Output the (X, Y) coordinate of the center of the cell containing the given text.  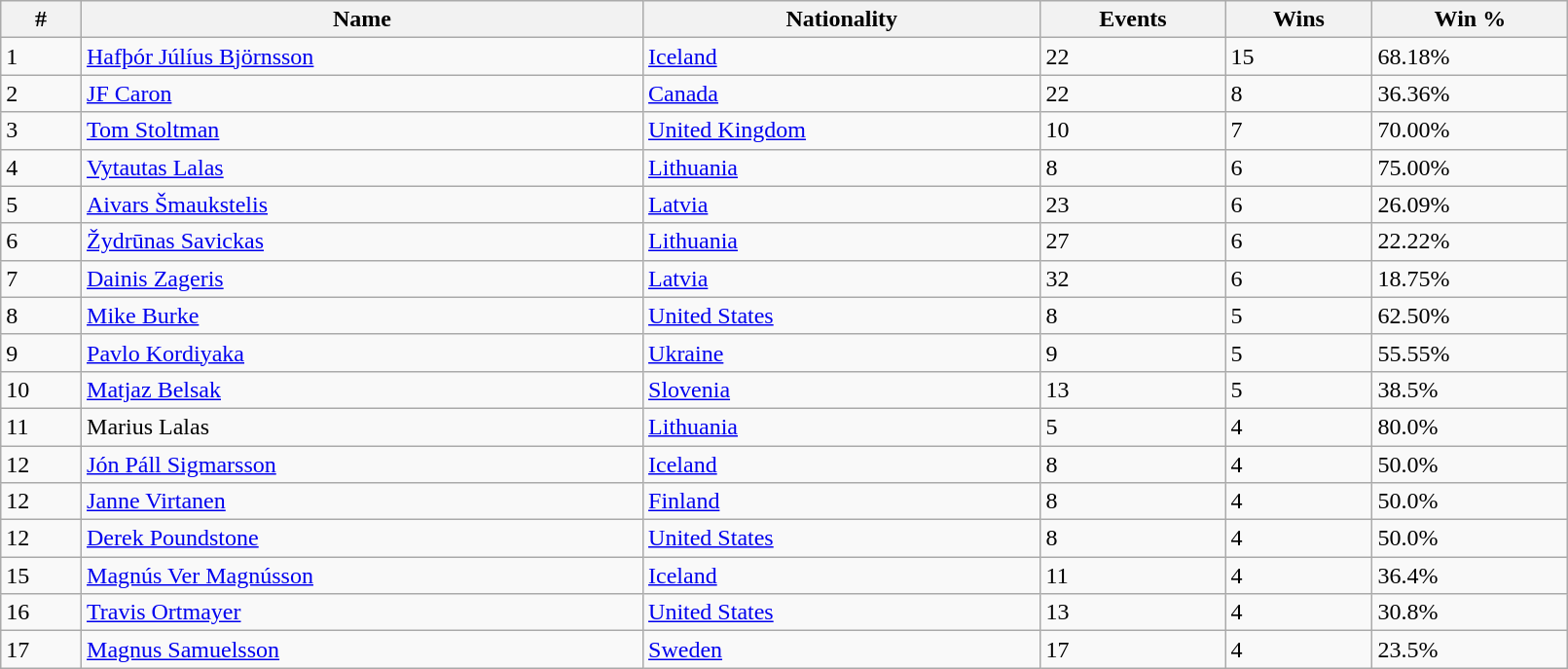
27 (1133, 242)
18.75% (1470, 279)
Canada (843, 93)
Derek Poundstone (362, 539)
36.4% (1470, 576)
Wins (1298, 19)
Sweden (843, 650)
36.36% (1470, 93)
23.5% (1470, 650)
32 (1133, 279)
Matjaz Belsak (362, 390)
Janne Virtanen (362, 502)
26.09% (1470, 204)
Finland (843, 502)
Travis Ortmayer (362, 613)
23 (1133, 204)
Marius Lalas (362, 427)
68.18% (1470, 56)
Vytautas Lalas (362, 167)
Name (362, 19)
Tom Stoltman (362, 130)
Aivars Šmaukstelis (362, 204)
JF Caron (362, 93)
Events (1133, 19)
Mike Burke (362, 316)
38.5% (1470, 390)
Hafþór Júlíus Björnsson (362, 56)
2 (41, 93)
30.8% (1470, 613)
Pavlo Kordiyaka (362, 353)
Win % (1470, 19)
United Kingdom (843, 130)
Magnús Ver Magnússon (362, 576)
Nationality (843, 19)
22.22% (1470, 242)
80.0% (1470, 427)
62.50% (1470, 316)
Dainis Zageris (362, 279)
Slovenia (843, 390)
Magnus Samuelsson (362, 650)
Žydrūnas Savickas (362, 242)
# (41, 19)
75.00% (1470, 167)
16 (41, 613)
55.55% (1470, 353)
70.00% (1470, 130)
3 (41, 130)
1 (41, 56)
Ukraine (843, 353)
Jón Páll Sigmarsson (362, 465)
